From the cell containing the given text, extract its center point as [x, y] coordinate. 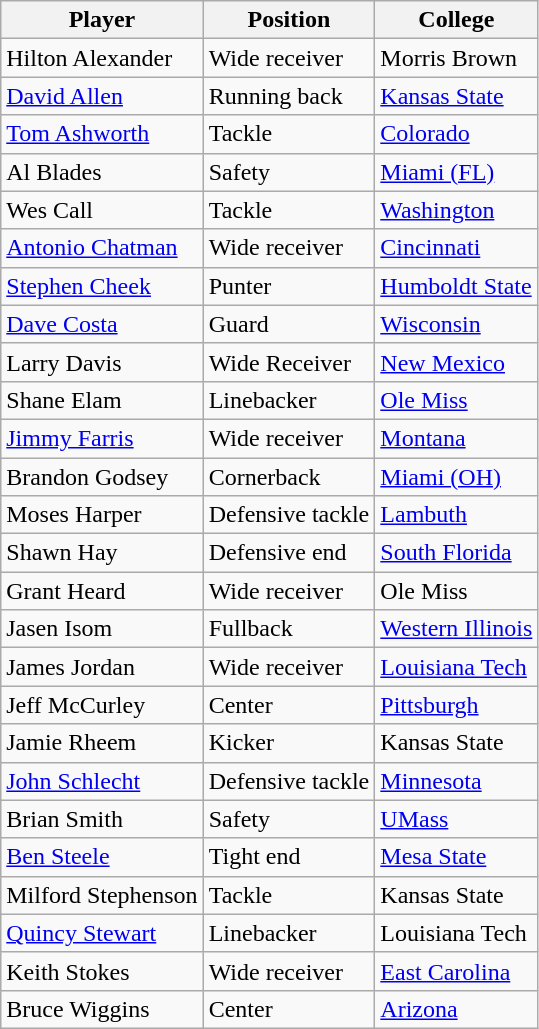
Montana [456, 438]
Brian Smith [102, 819]
Cornerback [289, 477]
Player [102, 20]
College [456, 20]
Grant Heard [102, 591]
Miami (FL) [456, 172]
Quincy Stewart [102, 933]
Tom Ashworth [102, 134]
Antonio Chatman [102, 248]
East Carolina [456, 971]
Al Blades [102, 172]
Position [289, 20]
Miami (OH) [456, 477]
Shawn Hay [102, 553]
UMass [456, 819]
James Jordan [102, 667]
South Florida [456, 553]
Wisconsin [456, 324]
Larry Davis [102, 362]
Arizona [456, 1009]
Jasen Isom [102, 629]
Defensive end [289, 553]
Humboldt State [456, 286]
Minnesota [456, 781]
Kicker [289, 743]
Jeff McCurley [102, 705]
Guard [289, 324]
Western Illinois [456, 629]
Moses Harper [102, 515]
Fullback [289, 629]
Wide Receiver [289, 362]
Jamie Rheem [102, 743]
Hilton Alexander [102, 58]
Cincinnati [456, 248]
Tight end [289, 857]
Stephen Cheek [102, 286]
Dave Costa [102, 324]
Mesa State [456, 857]
Lambuth [456, 515]
Running back [289, 96]
Brandon Godsey [102, 477]
Morris Brown [456, 58]
Jimmy Farris [102, 438]
Keith Stokes [102, 971]
Punter [289, 286]
New Mexico [456, 362]
Bruce Wiggins [102, 1009]
Milford Stephenson [102, 895]
Colorado [456, 134]
Pittsburgh [456, 705]
Shane Elam [102, 400]
Wes Call [102, 210]
David Allen [102, 96]
John Schlecht [102, 781]
Washington [456, 210]
Ben Steele [102, 857]
